From the cell containing the given text, extract its center point as (x, y) coordinate. 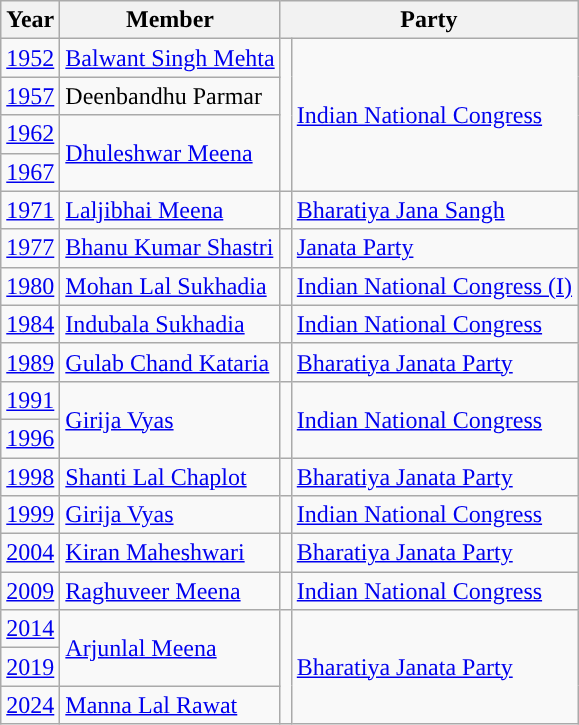
Shanti Lal Chaplot (170, 477)
Dhuleshwar Meena (170, 153)
Party (428, 20)
2004 (30, 553)
2014 (30, 629)
Bhanu Kumar Shastri (170, 248)
Indubala Sukhadia (170, 324)
Janata Party (434, 248)
1984 (30, 324)
Bharatiya Jana Sangh (434, 210)
2009 (30, 591)
1999 (30, 515)
1991 (30, 400)
Mohan Lal Sukhadia (170, 286)
Balwant Singh Mehta (170, 58)
1980 (30, 286)
1989 (30, 362)
1977 (30, 248)
1962 (30, 134)
Member (170, 20)
Kiran Maheshwari (170, 553)
1957 (30, 96)
Raghuveer Meena (170, 591)
Gulab Chand Kataria (170, 362)
Year (30, 20)
Arjunlal Meena (170, 648)
1952 (30, 58)
1996 (30, 438)
1967 (30, 172)
2024 (30, 705)
Laljibhai Meena (170, 210)
Indian National Congress (I) (434, 286)
1998 (30, 477)
1971 (30, 210)
Manna Lal Rawat (170, 705)
Deenbandhu Parmar (170, 96)
2019 (30, 667)
